Search for the cell housing the specified text and yield its [x, y] center coordinate. 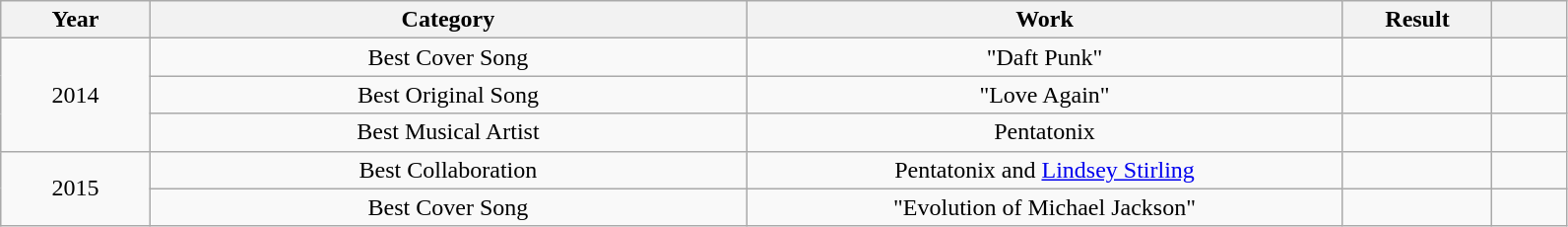
Year [75, 20]
Result [1416, 20]
2015 [75, 189]
Work [1045, 20]
Pentatonix [1045, 132]
Best Musical Artist [448, 132]
Pentatonix and Lindsey Stirling [1045, 170]
Best Original Song [448, 95]
Best Collaboration [448, 170]
"Evolution of Michael Jackson" [1045, 207]
2014 [75, 95]
Category [448, 20]
"Daft Punk" [1045, 57]
"Love Again" [1045, 95]
